For the text-containing cell, return its midpoint in [X, Y] coordinate format. 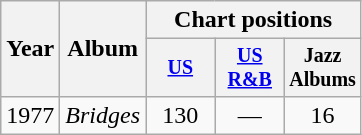
Chart positions [254, 20]
USR&B [250, 68]
US [180, 68]
Jazz Albums [322, 68]
Bridges [103, 115]
Year [30, 49]
Album [103, 49]
130 [180, 115]
1977 [30, 115]
— [250, 115]
16 [322, 115]
